For the text-containing cell, return its midpoint in (X, Y) coordinate format. 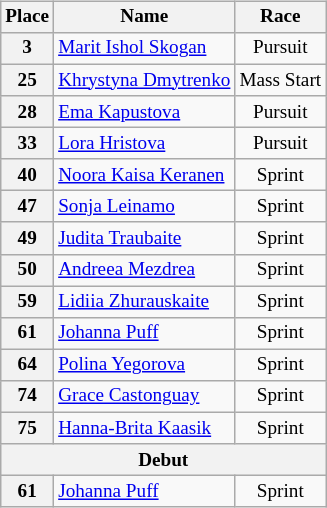
49 (28, 238)
Judita Traubaite (144, 238)
Grace Castonguay (144, 397)
59 (28, 302)
28 (28, 112)
Debut (164, 460)
Lidiia Zhurauskaite (144, 302)
Race (280, 17)
40 (28, 175)
Khrystyna Dmytrenko (144, 80)
Hanna-Brita Kaasik (144, 428)
Andreea Mezdrea (144, 270)
Sonja Leinamo (144, 207)
47 (28, 207)
3 (28, 49)
Ema Kapustova (144, 112)
25 (28, 80)
Lora Hristova (144, 144)
75 (28, 428)
Name (144, 17)
74 (28, 397)
Mass Start (280, 80)
Polina Yegorova (144, 365)
50 (28, 270)
64 (28, 365)
Marit Ishol Skogan (144, 49)
33 (28, 144)
Place (28, 17)
Noora Kaisa Keranen (144, 175)
